Output the (x, y) coordinate of the center of the cell containing the given text.  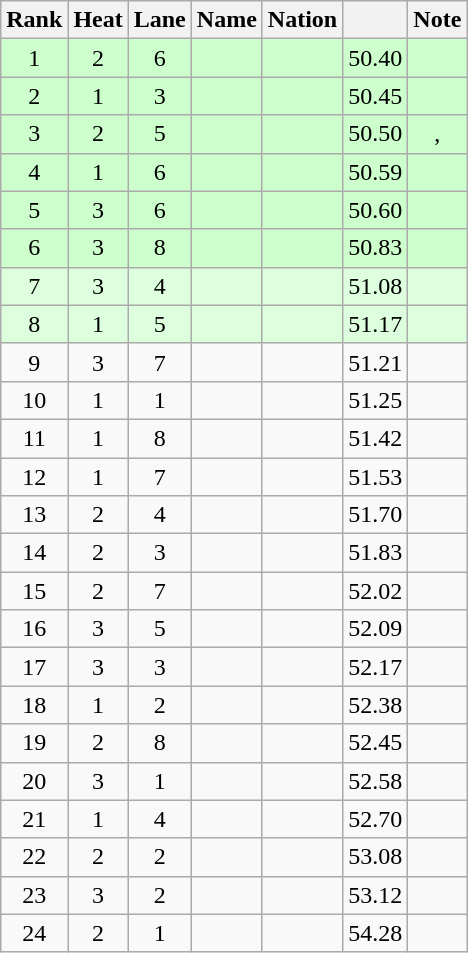
Lane (160, 20)
19 (34, 743)
15 (34, 591)
53.12 (376, 895)
17 (34, 667)
9 (34, 362)
51.17 (376, 324)
14 (34, 553)
22 (34, 857)
54.28 (376, 933)
50.50 (376, 134)
52.58 (376, 781)
51.08 (376, 286)
51.83 (376, 553)
51.21 (376, 362)
Note (438, 20)
50.40 (376, 58)
51.53 (376, 477)
23 (34, 895)
52.09 (376, 629)
18 (34, 705)
52.45 (376, 743)
16 (34, 629)
50.60 (376, 210)
51.70 (376, 515)
51.42 (376, 438)
Nation (302, 20)
50.59 (376, 172)
52.38 (376, 705)
24 (34, 933)
, (438, 134)
50.83 (376, 248)
51.25 (376, 400)
20 (34, 781)
11 (34, 438)
Rank (34, 20)
12 (34, 477)
52.17 (376, 667)
50.45 (376, 96)
Heat (98, 20)
10 (34, 400)
Name (226, 20)
53.08 (376, 857)
21 (34, 819)
52.02 (376, 591)
52.70 (376, 819)
13 (34, 515)
